Capture the cell that displays the provided text and extract its [x, y] central coordinate. 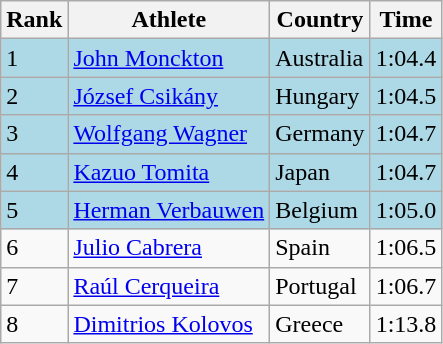
8 [34, 324]
6 [34, 248]
Spain [320, 248]
Greece [320, 324]
John Monckton [169, 58]
Hungary [320, 96]
Time [406, 20]
1:06.7 [406, 286]
Japan [320, 172]
Athlete [169, 20]
5 [34, 210]
3 [34, 134]
7 [34, 286]
Germany [320, 134]
Kazuo Tomita [169, 172]
2 [34, 96]
József Csikány [169, 96]
Rank [34, 20]
Dimitrios Kolovos [169, 324]
1:06.5 [406, 248]
Raúl Cerqueira [169, 286]
Julio Cabrera [169, 248]
Australia [320, 58]
1:05.0 [406, 210]
Portugal [320, 286]
Belgium [320, 210]
1 [34, 58]
Wolfgang Wagner [169, 134]
1:04.5 [406, 96]
1:13.8 [406, 324]
1:04.4 [406, 58]
Herman Verbauwen [169, 210]
Country [320, 20]
4 [34, 172]
